Detect which cell encompasses the target text, then output its [X, Y] center coordinate. 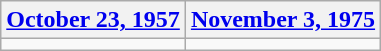
November 3, 1975 [282, 20]
October 23, 1957 [94, 20]
